Pinpoint the cell where the given text exists, returning its (x, y) midpoint coordinate. 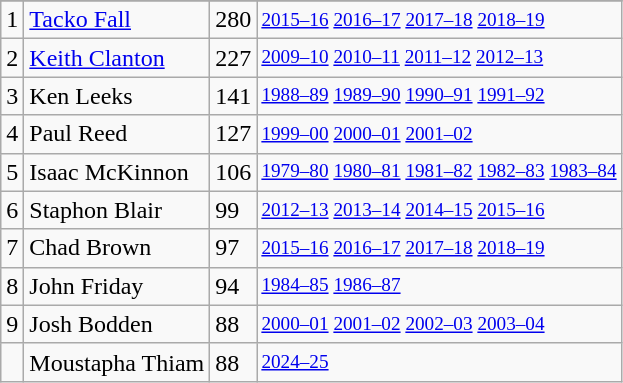
Moustapha Thiam (117, 362)
1979–80 1980–81 1981–82 1982–83 1983–84 (439, 172)
8 (12, 286)
94 (234, 286)
1988–89 1989–90 1990–91 1991–92 (439, 96)
106 (234, 172)
Josh Bodden (117, 324)
227 (234, 58)
Staphon Blair (117, 210)
John Friday (117, 286)
280 (234, 20)
97 (234, 248)
Paul Reed (117, 134)
2 (12, 58)
6 (12, 210)
1999–00 2000–01 2001–02 (439, 134)
4 (12, 134)
127 (234, 134)
1 (12, 20)
Ken Leeks (117, 96)
2024–25 (439, 362)
Keith Clanton (117, 58)
9 (12, 324)
3 (12, 96)
2012–13 2013–14 2014–15 2015–16 (439, 210)
1984–85 1986–87 (439, 286)
141 (234, 96)
99 (234, 210)
Chad Brown (117, 248)
2009–10 2010–11 2011–12 2012–13 (439, 58)
Isaac McKinnon (117, 172)
5 (12, 172)
2000–01 2001–02 2002–03 2003–04 (439, 324)
7 (12, 248)
Tacko Fall (117, 20)
